Return the (X, Y) coordinate for the center point of the cell that contains the specified text.  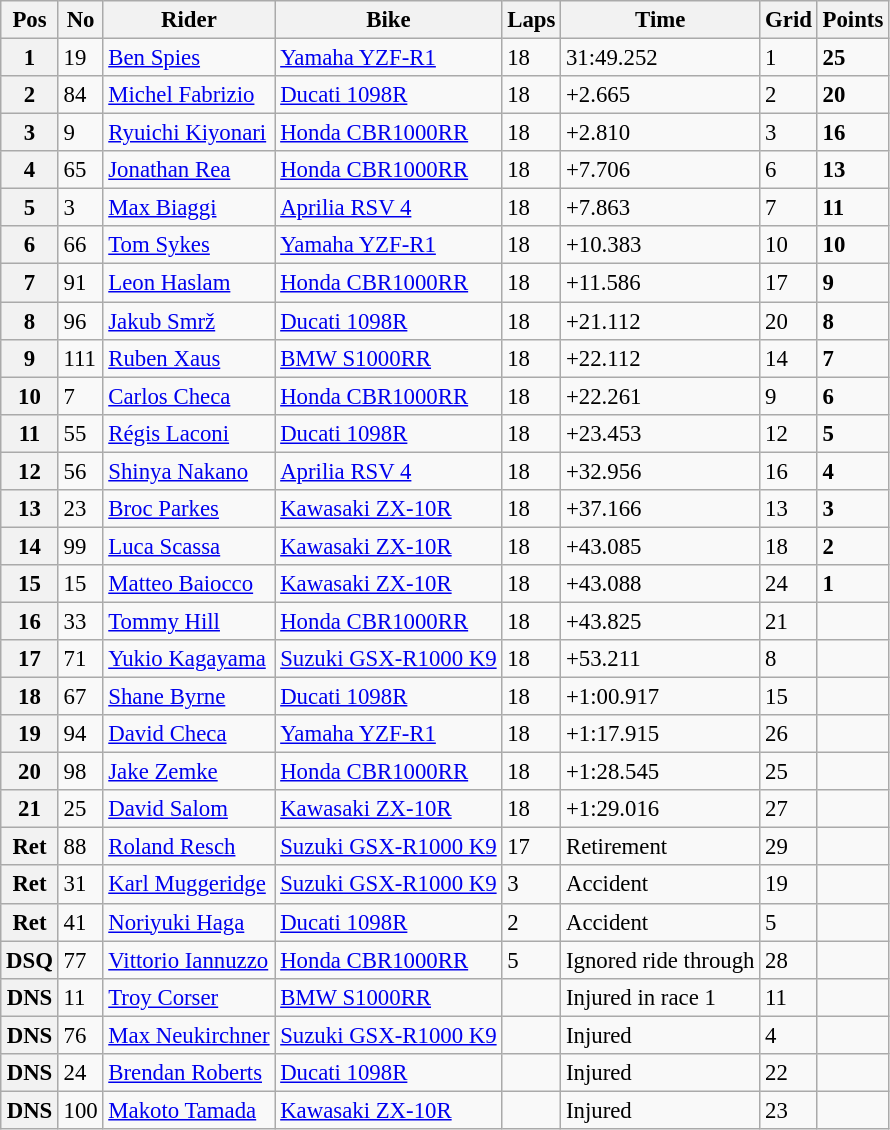
Karl Muggeridge (189, 885)
41 (80, 922)
98 (80, 772)
Rider (189, 20)
Grid (788, 20)
111 (80, 358)
22 (788, 1073)
+23.453 (660, 433)
David Checa (189, 734)
33 (80, 621)
28 (788, 960)
Makoto Tamada (189, 1110)
Max Neukirchner (189, 1035)
Troy Corser (189, 997)
29 (788, 847)
+22.261 (660, 396)
Bike (388, 20)
Leon Haslam (189, 283)
Laps (532, 20)
Tommy Hill (189, 621)
Noriyuki Haga (189, 922)
+43.088 (660, 584)
94 (80, 734)
99 (80, 546)
Yukio Kagayama (189, 659)
76 (80, 1035)
66 (80, 245)
+1:28.545 (660, 772)
Jake Zemke (189, 772)
Régis Laconi (189, 433)
Jakub Smrž (189, 321)
71 (80, 659)
+22.112 (660, 358)
+43.825 (660, 621)
Luca Scassa (189, 546)
Ben Spies (189, 58)
+32.956 (660, 471)
DSQ (30, 960)
Ryuichi Kiyonari (189, 133)
Time (660, 20)
Ruben Xaus (189, 358)
+21.112 (660, 321)
84 (80, 95)
No (80, 20)
+2.665 (660, 95)
Tom Sykes (189, 245)
88 (80, 847)
+1:17.915 (660, 734)
+43.085 (660, 546)
+7.863 (660, 208)
Shinya Nakano (189, 471)
Max Biaggi (189, 208)
Vittorio Iannuzzo (189, 960)
91 (80, 283)
56 (80, 471)
+2.810 (660, 133)
+1:00.917 (660, 697)
55 (80, 433)
67 (80, 697)
Shane Byrne (189, 697)
Carlos Checa (189, 396)
31 (80, 885)
Pos (30, 20)
77 (80, 960)
26 (788, 734)
27 (788, 809)
Injured in race 1 (660, 997)
Points (852, 20)
+53.211 (660, 659)
31:49.252 (660, 58)
+10.383 (660, 245)
+1:29.016 (660, 809)
David Salom (189, 809)
96 (80, 321)
Roland Resch (189, 847)
Broc Parkes (189, 509)
Matteo Baiocco (189, 584)
Ignored ride through (660, 960)
100 (80, 1110)
+7.706 (660, 170)
Jonathan Rea (189, 170)
Brendan Roberts (189, 1073)
Retirement (660, 847)
Michel Fabrizio (189, 95)
+37.166 (660, 509)
+11.586 (660, 283)
65 (80, 170)
